From the cell containing the given text, extract its center point as (x, y) coordinate. 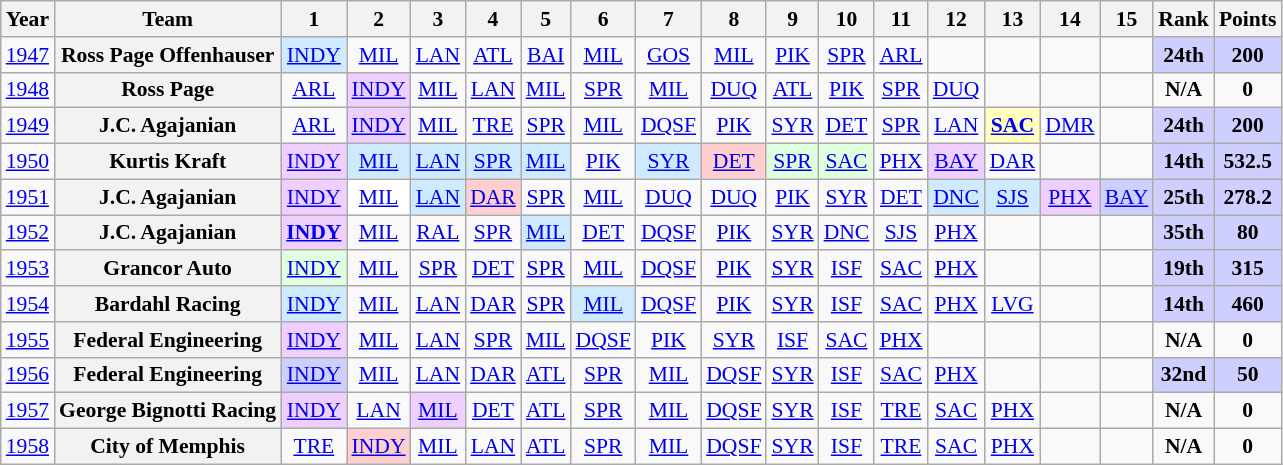
460 (1248, 304)
City of Memphis (168, 447)
7 (668, 19)
1953 (28, 269)
11 (900, 19)
1958 (28, 447)
BAI (546, 55)
Rank (1184, 19)
GOS (668, 55)
80 (1248, 233)
1950 (28, 162)
2 (378, 19)
35th (1184, 233)
Ross Page Offenhauser (168, 55)
278.2 (1248, 197)
1 (314, 19)
19th (1184, 269)
LVG (1013, 304)
6 (604, 19)
Grancor Auto (168, 269)
Year (28, 19)
3 (438, 19)
32nd (1184, 375)
1954 (28, 304)
Points (1248, 19)
Bardahl Racing (168, 304)
Kurtis Kraft (168, 162)
1951 (28, 197)
9 (792, 19)
1948 (28, 90)
1957 (28, 411)
8 (734, 19)
12 (956, 19)
Team (168, 19)
1947 (28, 55)
15 (1127, 19)
315 (1248, 269)
10 (847, 19)
1952 (28, 233)
14 (1070, 19)
RAL (438, 233)
George Bignotti Racing (168, 411)
1949 (28, 126)
1955 (28, 340)
4 (493, 19)
1956 (28, 375)
50 (1248, 375)
DMR (1070, 126)
13 (1013, 19)
532.5 (1248, 162)
5 (546, 19)
Ross Page (168, 90)
25th (1184, 197)
